For the text-containing cell, return its midpoint in [x, y] coordinate format. 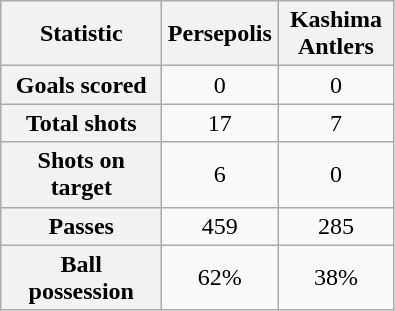
Ball possession [82, 278]
Passes [82, 226]
7 [336, 123]
Persepolis [220, 34]
Kashima Antlers [336, 34]
Statistic [82, 34]
Shots on target [82, 174]
62% [220, 278]
38% [336, 278]
17 [220, 123]
459 [220, 226]
6 [220, 174]
Goals scored [82, 85]
285 [336, 226]
Total shots [82, 123]
